From the cell containing the given text, extract its center point as [X, Y] coordinate. 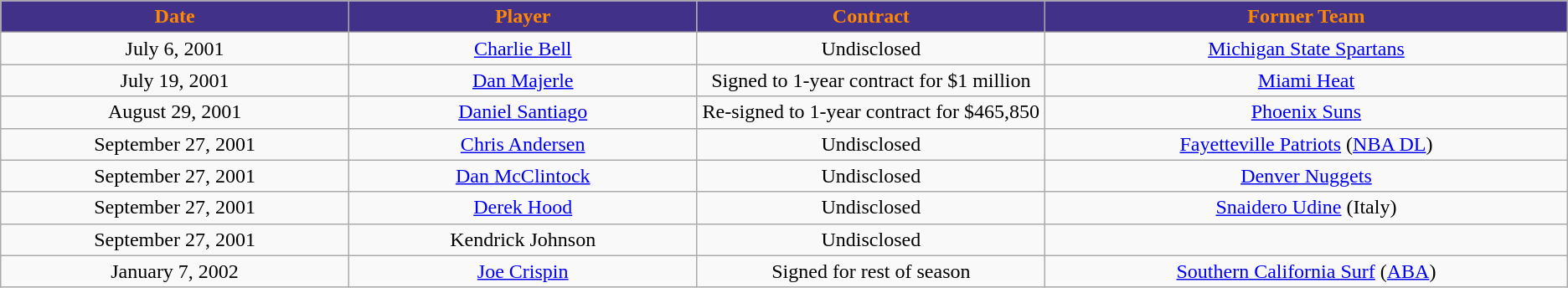
Dan Majerle [523, 80]
Joe Crispin [523, 271]
Signed to 1-year contract for $1 million [871, 80]
Chris Andersen [523, 144]
Snaidero Udine (Italy) [1307, 208]
Player [523, 17]
Re-signed to 1-year contract for $465,850 [871, 112]
Contract [871, 17]
July 6, 2001 [175, 49]
January 7, 2002 [175, 271]
Charlie Bell [523, 49]
Dan McClintock [523, 176]
Phoenix Suns [1307, 112]
Southern California Surf (ABA) [1307, 271]
Miami Heat [1307, 80]
Daniel Santiago [523, 112]
Kendrick Johnson [523, 239]
Michigan State Spartans [1307, 49]
August 29, 2001 [175, 112]
Fayetteville Patriots (NBA DL) [1307, 144]
Denver Nuggets [1307, 176]
Date [175, 17]
Derek Hood [523, 208]
July 19, 2001 [175, 80]
Former Team [1307, 17]
Signed for rest of season [871, 271]
